From the cell containing the given text, extract its center point as (x, y) coordinate. 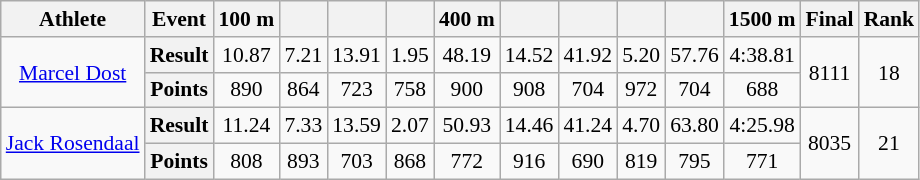
4.70 (641, 126)
Athlete (73, 19)
868 (410, 162)
890 (246, 90)
893 (303, 162)
14.52 (530, 55)
Final (829, 19)
63.80 (694, 126)
Marcel Dost (73, 72)
916 (530, 162)
18 (890, 72)
Event (180, 19)
972 (641, 90)
1500 m (762, 19)
2.07 (410, 126)
864 (303, 90)
21 (890, 144)
400 m (467, 19)
900 (467, 90)
48.19 (467, 55)
Jack Rosendaal (73, 144)
13.59 (356, 126)
7.33 (303, 126)
703 (356, 162)
4:38.81 (762, 55)
688 (762, 90)
8111 (829, 72)
723 (356, 90)
14.46 (530, 126)
808 (246, 162)
Rank (890, 19)
772 (467, 162)
8035 (829, 144)
50.93 (467, 126)
690 (588, 162)
771 (762, 162)
41.24 (588, 126)
11.24 (246, 126)
41.92 (588, 55)
795 (694, 162)
7.21 (303, 55)
758 (410, 90)
908 (530, 90)
1.95 (410, 55)
819 (641, 162)
13.91 (356, 55)
10.87 (246, 55)
57.76 (694, 55)
100 m (246, 19)
4:25.98 (762, 126)
5.20 (641, 55)
